Output the [x, y] coordinate of the center of the cell containing the given text.  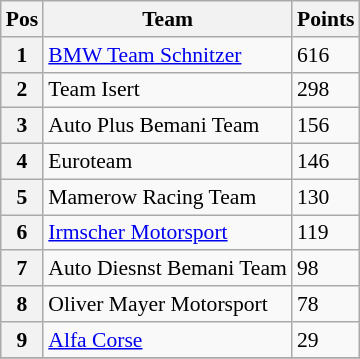
29 [326, 340]
Points [326, 19]
6 [22, 233]
Euroteam [168, 162]
Pos [22, 19]
616 [326, 55]
Team Isert [168, 90]
Team [168, 19]
8 [22, 304]
78 [326, 304]
Mamerow Racing Team [168, 197]
98 [326, 269]
119 [326, 233]
BMW Team Schnitzer [168, 55]
5 [22, 197]
130 [326, 197]
156 [326, 126]
Alfa Corse [168, 340]
Irmscher Motorsport [168, 233]
Oliver Mayer Motorsport [168, 304]
Auto Diesnst Bemani Team [168, 269]
2 [22, 90]
1 [22, 55]
146 [326, 162]
7 [22, 269]
9 [22, 340]
3 [22, 126]
298 [326, 90]
4 [22, 162]
Auto Plus Bemani Team [168, 126]
